Return the (X, Y) coordinate for the center point of the cell that contains the specified text.  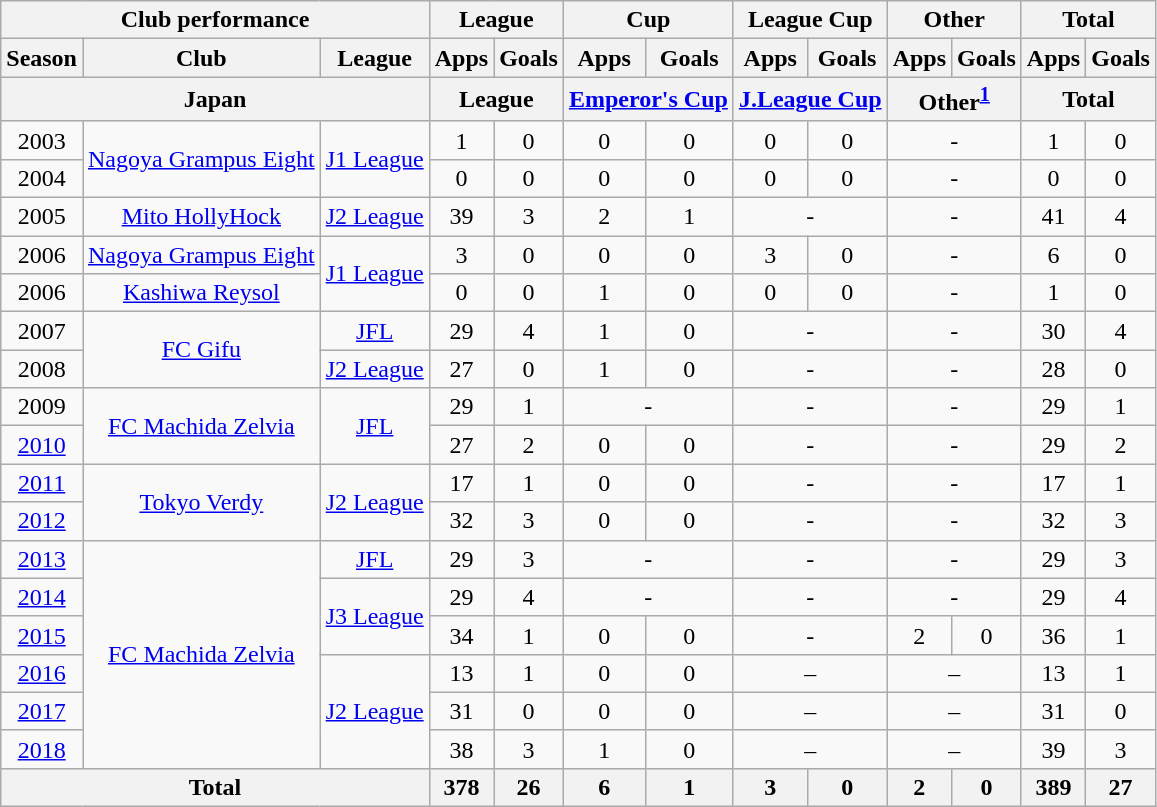
2007 (42, 331)
Other (954, 20)
28 (1053, 369)
Japan (215, 100)
2009 (42, 407)
2011 (42, 483)
Emperor's Cup (648, 100)
2004 (42, 178)
Season (42, 58)
FC Gifu (201, 350)
389 (1053, 787)
J3 League (374, 616)
2005 (42, 217)
30 (1053, 331)
Club (201, 58)
2012 (42, 521)
J.League Cup (810, 100)
41 (1053, 217)
League Cup (810, 20)
2003 (42, 140)
2013 (42, 559)
Mito HollyHock (201, 217)
Kashiwa Reysol (201, 293)
36 (1053, 635)
Cup (648, 20)
2016 (42, 673)
2017 (42, 711)
2008 (42, 369)
2015 (42, 635)
2010 (42, 445)
38 (461, 749)
Tokyo Verdy (201, 502)
378 (461, 787)
Club performance (215, 20)
2014 (42, 597)
Other1 (954, 100)
26 (529, 787)
34 (461, 635)
2018 (42, 749)
